Find where the given text appears and provide that cell's center as [X, Y] coordinate. 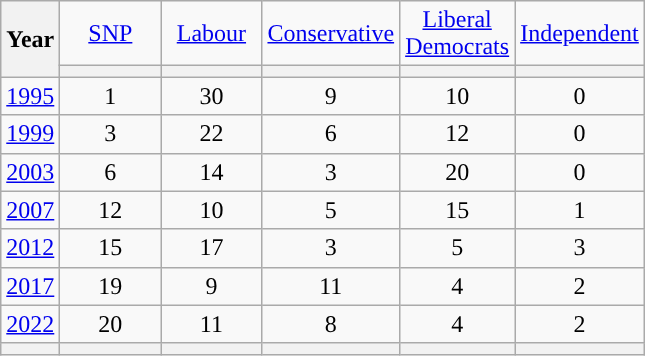
2003 [30, 172]
2022 [30, 324]
Labour [212, 34]
14 [212, 172]
17 [212, 248]
1995 [30, 96]
SNP [110, 34]
Liberal Democrats [458, 34]
Independent [580, 34]
19 [110, 286]
2017 [30, 286]
22 [212, 134]
Conservative [331, 34]
30 [212, 96]
1999 [30, 134]
2012 [30, 248]
2007 [30, 210]
Year [30, 39]
8 [331, 324]
